Detect which cell encompasses the target text, then output its [x, y] center coordinate. 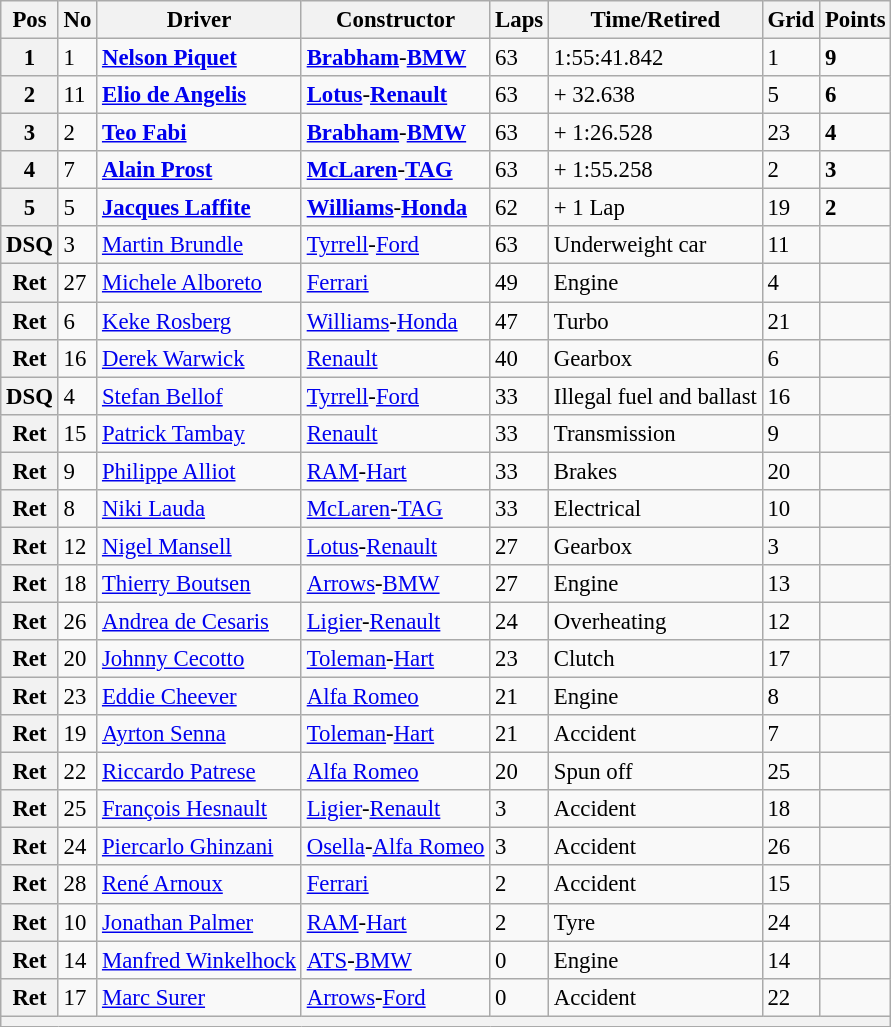
Jacques Laffite [200, 208]
28 [77, 885]
Brakes [656, 471]
Niki Lauda [200, 509]
Points [856, 20]
Alain Prost [200, 170]
Michele Alboreto [200, 283]
Pos [30, 20]
Clutch [656, 659]
François Hesnault [200, 809]
62 [520, 208]
Tyre [656, 922]
Elio de Angelis [200, 95]
Derek Warwick [200, 358]
Teo Fabi [200, 133]
Illegal fuel and ballast [656, 396]
49 [520, 283]
Stefan Bellof [200, 396]
Arrows-BMW [395, 584]
Turbo [656, 321]
Johnny Cecotto [200, 659]
Keke Rosberg [200, 321]
13 [790, 584]
1:55:41.842 [656, 58]
René Arnoux [200, 885]
Laps [520, 20]
Constructor [395, 20]
40 [520, 358]
Grid [790, 20]
Underweight car [656, 245]
Driver [200, 20]
Jonathan Palmer [200, 922]
Philippe Alliot [200, 471]
Manfred Winkelhock [200, 960]
ATS-BMW [395, 960]
Piercarlo Ghinzani [200, 847]
47 [520, 321]
Martin Brundle [200, 245]
Overheating [656, 621]
Thierry Boutsen [200, 584]
+ 1:55.258 [656, 170]
Arrows-Ford [395, 997]
No [77, 20]
Osella-Alfa Romeo [395, 847]
+ 32.638 [656, 95]
Patrick Tambay [200, 433]
Nigel Mansell [200, 546]
+ 1 Lap [656, 208]
Time/Retired [656, 20]
Riccardo Patrese [200, 772]
Electrical [656, 509]
Spun off [656, 772]
Eddie Cheever [200, 697]
Marc Surer [200, 997]
Andrea de Cesaris [200, 621]
Transmission [656, 433]
Ayrton Senna [200, 734]
Nelson Piquet [200, 58]
+ 1:26.528 [656, 133]
